Capture the cell that displays the provided text and extract its (X, Y) central coordinate. 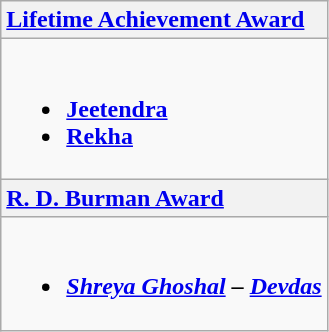
Shreya Ghoshal – Devdas (164, 274)
JeetendraRekha (164, 109)
R. D. Burman Award (164, 198)
Lifetime Achievement Award (164, 20)
